For the text-containing cell, return its midpoint in (X, Y) coordinate format. 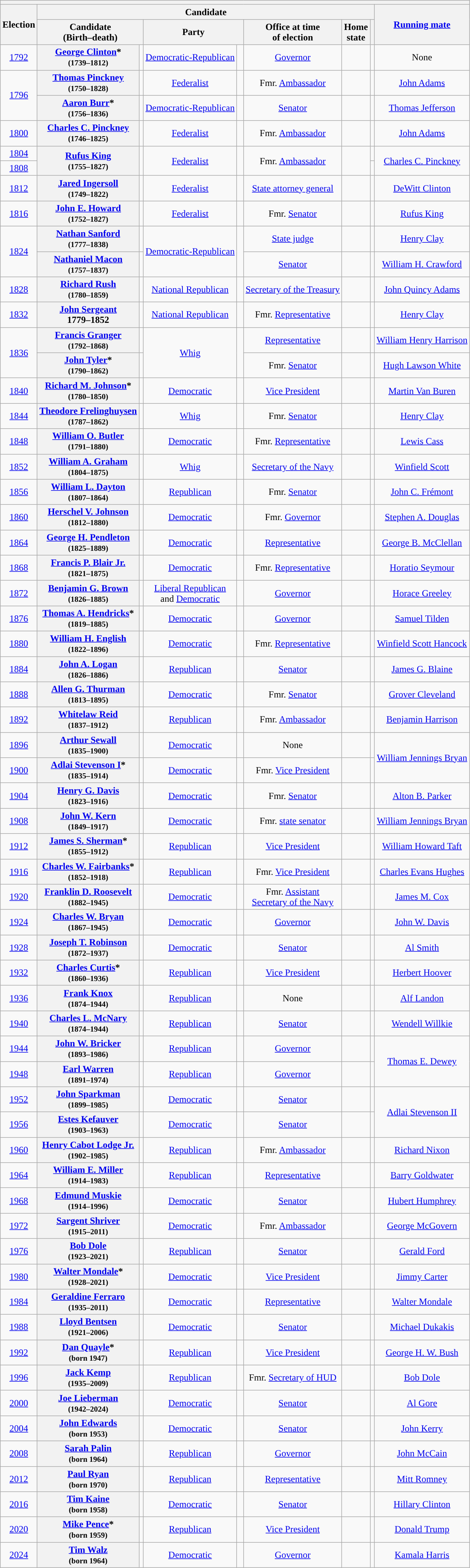
1812 (19, 188)
Jared Ingersoll(1749–1822) (88, 188)
1808 (19, 168)
Running mate (422, 25)
State judge (293, 239)
Mike Pence*(born 1959) (88, 1529)
1792 (19, 58)
2000 (19, 1403)
Thomas A. Hendricks*(1819–1885) (88, 618)
Horatio Seymour (422, 568)
Geraldine Ferraro(1935–2011) (88, 1302)
Gerald Ford (422, 1251)
1944 (19, 1049)
Charles C. Pinckney(1746–1825) (88, 133)
1952 (19, 1099)
1988 (19, 1327)
Alton B. Parker (422, 796)
Jimmy Carter (422, 1277)
1976 (19, 1251)
1992 (19, 1352)
Benjamin G. Brown(1826–1885) (88, 593)
John W. Davis (422, 922)
John A. Logan(1826–1886) (88, 669)
Nathaniel Macon(1757–1837) (88, 264)
1856 (19, 492)
Benjamin Harrison (422, 720)
1924 (19, 922)
Richard M. Johnson*(1780–1850) (88, 391)
Charles Evans Hughes (422, 871)
1984 (19, 1302)
Samuel Tilden (422, 618)
Henry G. Davis(1823–1916) (88, 796)
1852 (19, 467)
George Clinton*(1739–1812) (88, 58)
Bob Dole (422, 1378)
Francis P. Blair Jr.(1821–1875) (88, 568)
Charles L. McNary(1874–1944) (88, 1023)
1840 (19, 391)
1936 (19, 998)
Hubert Humphrey (422, 1200)
Frank Knox(1874–1944) (88, 998)
1888 (19, 695)
Jack Kemp(1935–2009) (88, 1378)
John Sparkman(1899–1985) (88, 1099)
Fmr. AssistantSecretary of the Navy (293, 897)
1908 (19, 821)
William A. Graham(1804–1875) (88, 467)
George H. W. Bush (422, 1352)
1896 (19, 745)
Secretary of the Navy (293, 467)
Sargent Shriver(1915–2011) (88, 1226)
John C. Frémont (422, 492)
State attorney general (293, 188)
Tim Walz(born 1964) (88, 1555)
1968 (19, 1200)
Martin Van Buren (422, 391)
William Henry Harrison (422, 340)
Henry Cabot Lodge Jr.(1902–1985) (88, 1150)
1876 (19, 618)
2004 (19, 1428)
George McGovern (422, 1226)
Estes Kefauver(1903–1963) (88, 1125)
William H. Crawford (422, 264)
1960 (19, 1150)
Charles C. Pinckney (422, 161)
1916 (19, 871)
John Tyler*(1790–1862) (88, 366)
Dan Quayle*(born 1947) (88, 1352)
1900 (19, 770)
Nathan Sanford(1777–1838) (88, 239)
Charles Curtis*(1860–1936) (88, 972)
1860 (19, 517)
Edmund Muskie(1914–1996) (88, 1200)
Paul Ryan(born 1970) (88, 1479)
Secretary of the Treasury (293, 289)
2020 (19, 1529)
Thomas Pinckney(1750–1828) (88, 82)
Michael Dukakis (422, 1327)
1844 (19, 416)
Al Smith (422, 948)
Hugh Lawson White (422, 366)
Al Gore (422, 1403)
Fmr. Governor (293, 517)
Adlai Stevenson II (422, 1112)
William Howard Taft (422, 846)
John W. Bricker(1893–1986) (88, 1049)
Liberal Republicanand Democratic (190, 593)
Allen G. Thurman(1813–1895) (88, 695)
Walter Mondale (422, 1302)
1804 (19, 153)
James S. Sherman*(1855–1912) (88, 846)
2012 (19, 1479)
Walter Mondale*(1928–2021) (88, 1277)
1956 (19, 1125)
Sarah Palin(born 1964) (88, 1453)
William L. Dayton(1807–1864) (88, 492)
1980 (19, 1277)
Mitt Romney (422, 1479)
1892 (19, 720)
Thomas E. Dewey (422, 1061)
Candidate (206, 12)
Joseph T. Robinson(1872–1937) (88, 948)
Homestate (356, 32)
John W. Kern(1849–1917) (88, 821)
James G. Blaine (422, 669)
1928 (19, 948)
1828 (19, 289)
Barry Goldwater (422, 1176)
1824 (19, 251)
Whitelaw Reid(1837–1912) (88, 720)
John Sergeant1779–1852 (88, 315)
Arthur Sewall(1835–1900) (88, 745)
Party (193, 32)
James M. Cox (422, 897)
Thomas Jefferson (422, 108)
Adlai Stevenson I*(1835–1914) (88, 770)
1868 (19, 568)
John Edwards(born 1953) (88, 1428)
1880 (19, 643)
1836 (19, 353)
Theodore Frelinghuysen(1787–1862) (88, 416)
1872 (19, 593)
1996 (19, 1378)
1816 (19, 213)
2024 (19, 1555)
2008 (19, 1453)
Rufus King(1755–1827) (88, 161)
1964 (19, 1176)
Charles W. Fairbanks*(1852–1918) (88, 871)
Donald Trump (422, 1529)
Lewis Cass (422, 441)
John E. Howard(1752–1827) (88, 213)
William O. Butler(1791–1880) (88, 441)
Alf Landon (422, 998)
Fmr. state senator (293, 821)
Kamala Harris (422, 1555)
2016 (19, 1505)
1972 (19, 1226)
John McCain (422, 1453)
William H. English(1822–1896) (88, 643)
Herbert Hoover (422, 972)
Wendell Willkie (422, 1023)
Stephen A. Douglas (422, 517)
Fmr. Secretary of HUD (293, 1378)
Franklin D. Roosevelt(1882–1945) (88, 897)
Grover Cleveland (422, 695)
Francis Granger(1792–1868) (88, 340)
Earl Warren(1891–1974) (88, 1074)
Joe Lieberman(1942–2024) (88, 1403)
1864 (19, 542)
Charles W. Bryan(1867–1945) (88, 922)
George B. McClellan (422, 542)
Richard Nixon (422, 1150)
1912 (19, 846)
1948 (19, 1074)
1932 (19, 972)
Aaron Burr*(1756–1836) (88, 108)
William E. Miller(1914–1983) (88, 1176)
Candidate(Birth–death) (90, 32)
1920 (19, 897)
1832 (19, 315)
Office at timeof election (293, 32)
1796 (19, 95)
1884 (19, 669)
1800 (19, 133)
Lloyd Bentsen(1921–2006) (88, 1327)
Bob Dole(1923–2021) (88, 1251)
Election (19, 25)
Herschel V. Johnson(1812–1880) (88, 517)
Tim Kaine(born 1958) (88, 1505)
Winfield Scott Hancock (422, 643)
1904 (19, 796)
John Kerry (422, 1428)
Hillary Clinton (422, 1505)
John Quincy Adams (422, 289)
Richard Rush(1780–1859) (88, 289)
DeWitt Clinton (422, 188)
George H. Pendleton(1825–1889) (88, 542)
1940 (19, 1023)
Winfield Scott (422, 467)
1848 (19, 441)
Rufus King (422, 213)
Horace Greeley (422, 593)
